From the cell containing the given text, extract its center point as [x, y] coordinate. 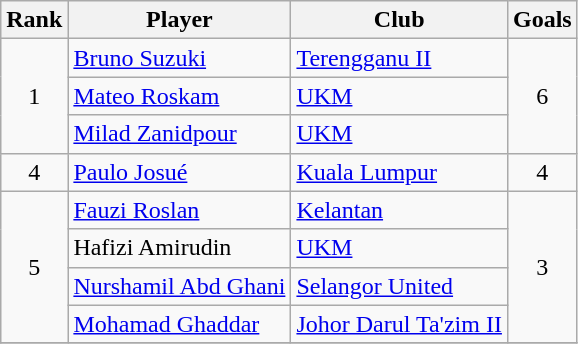
Club [400, 20]
Mateo Roskam [180, 96]
3 [542, 267]
Nurshamil Abd Ghani [180, 286]
6 [542, 96]
Johor Darul Ta'zim II [400, 324]
Milad Zanidpour [180, 134]
Hafizi Amirudin [180, 248]
Mohamad Ghaddar [180, 324]
Kelantan [400, 210]
Terengganu II [400, 58]
Paulo Josué [180, 172]
Selangor United [400, 286]
Fauzi Roslan [180, 210]
Rank [34, 20]
1 [34, 96]
Player [180, 20]
5 [34, 267]
Goals [542, 20]
Kuala Lumpur [400, 172]
Bruno Suzuki [180, 58]
